Capture the cell that displays the provided text and extract its (x, y) central coordinate. 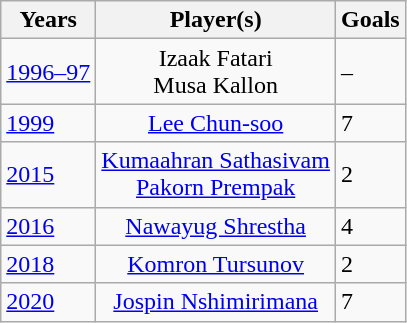
2015 (48, 174)
2016 (48, 226)
– (370, 72)
Komron Tursunov (216, 264)
4 (370, 226)
Kumaahran Sathasivam Pakorn Prempak (216, 174)
1999 (48, 123)
1996–97 (48, 72)
Years (48, 20)
2020 (48, 302)
Goals (370, 20)
Lee Chun-soo (216, 123)
Jospin Nshimirimana (216, 302)
Izaak Fatari Musa Kallon (216, 72)
Nawayug Shrestha (216, 226)
2018 (48, 264)
Player(s) (216, 20)
